Scan for the cell matching the given text and deliver its [X, Y] coordinate at center. 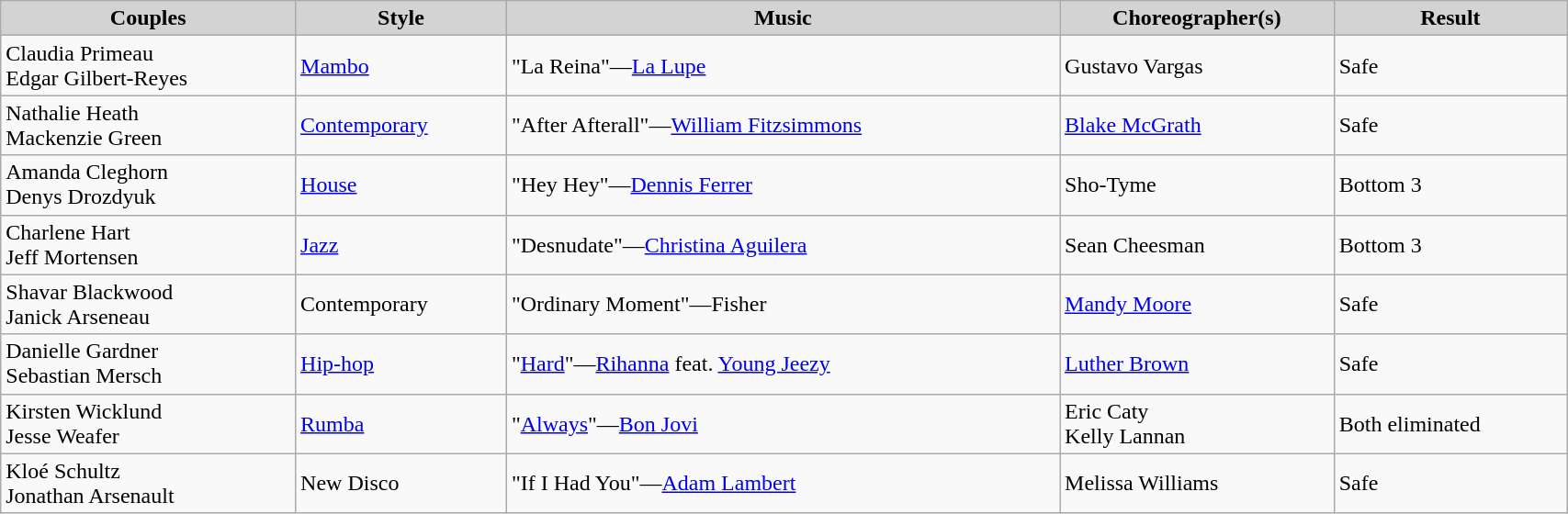
Blake McGrath [1198, 125]
Music [783, 18]
Style [401, 18]
Mandy Moore [1198, 305]
"Hard"—Rihanna feat. Young Jeezy [783, 363]
"Ordinary Moment"—Fisher [783, 305]
"Desnudate"—Christina Aguilera [783, 244]
Mambo [401, 66]
Sho-Tyme [1198, 185]
Eric CatyKelly Lannan [1198, 424]
Luther Brown [1198, 363]
"La Reina"—La Lupe [783, 66]
New Disco [401, 483]
Kloé SchultzJonathan Arsenault [149, 483]
"Always"—Bon Jovi [783, 424]
"If I Had You"—Adam Lambert [783, 483]
Result [1450, 18]
Kirsten WicklundJesse Weafer [149, 424]
Rumba [401, 424]
"Hey Hey"—Dennis Ferrer [783, 185]
Melissa Williams [1198, 483]
Choreographer(s) [1198, 18]
Both eliminated [1450, 424]
Couples [149, 18]
Amanda CleghornDenys Drozdyuk [149, 185]
Danielle GardnerSebastian Mersch [149, 363]
Nathalie HeathMackenzie Green [149, 125]
"After Afterall"—William Fitzsimmons [783, 125]
Sean Cheesman [1198, 244]
Gustavo Vargas [1198, 66]
Shavar BlackwoodJanick Arseneau [149, 305]
Charlene HartJeff Mortensen [149, 244]
Claudia PrimeauEdgar Gilbert-Reyes [149, 66]
Jazz [401, 244]
House [401, 185]
Hip-hop [401, 363]
